Find where the given text appears and provide that cell's center as [x, y] coordinate. 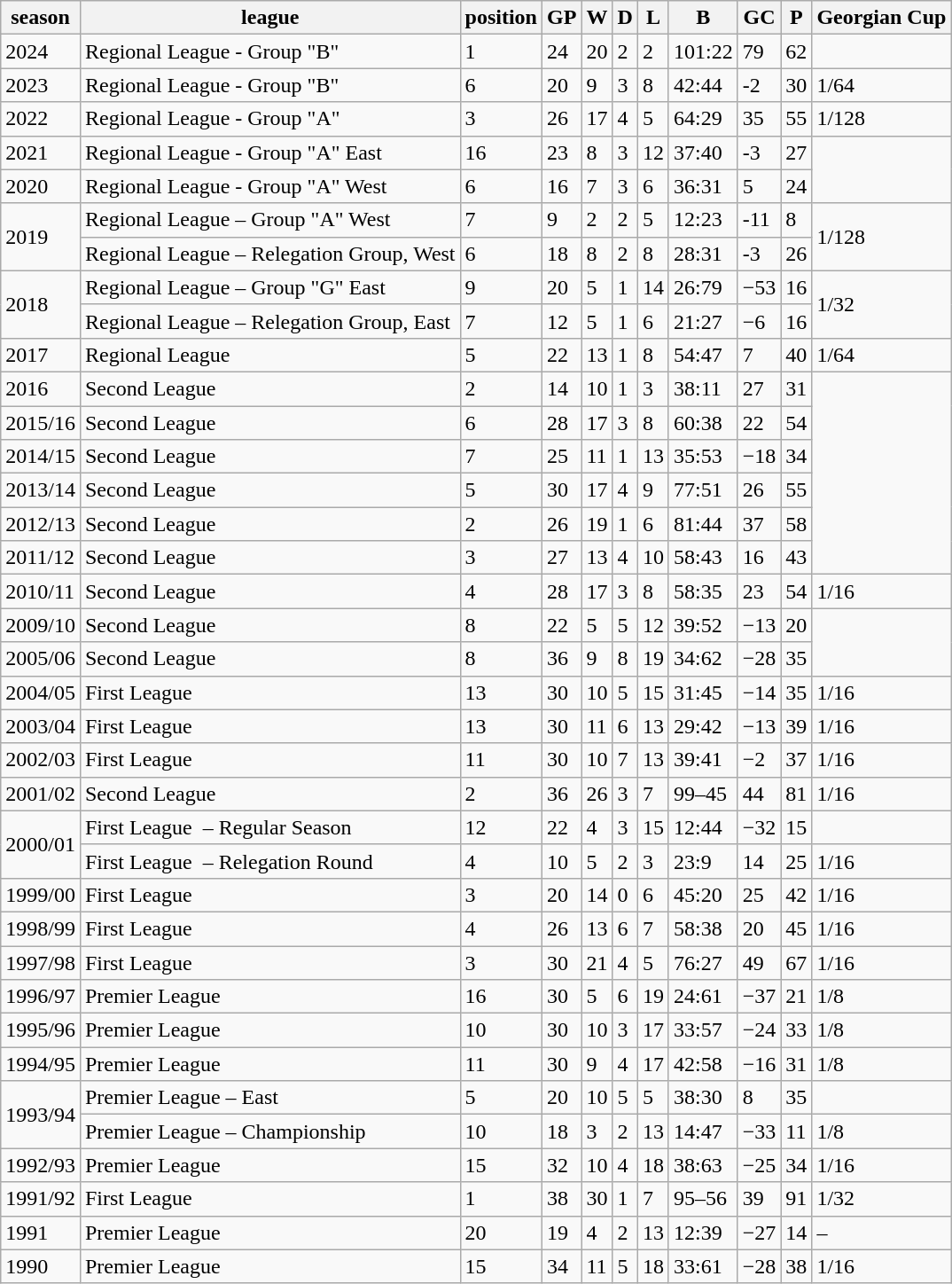
60:38 [703, 423]
58 [796, 524]
Regional League – Group "A" West [269, 220]
−2 [759, 760]
2013/14 [41, 490]
1999/00 [41, 895]
B [703, 18]
81 [796, 794]
1998/99 [41, 928]
2017 [41, 355]
First League – Regular Season [269, 827]
33 [796, 1030]
2011/12 [41, 558]
1991 [41, 1233]
33:61 [703, 1266]
2005/06 [41, 659]
64:29 [703, 119]
62 [796, 51]
2021 [41, 153]
−27 [759, 1233]
58:35 [703, 591]
54:47 [703, 355]
67 [796, 962]
29:42 [703, 726]
2022 [41, 119]
1995/96 [41, 1030]
2015/16 [41, 423]
99–45 [703, 794]
49 [759, 962]
12:39 [703, 1233]
L [652, 18]
34:62 [703, 659]
33:57 [703, 1030]
37:40 [703, 153]
Georgian Cup [881, 18]
2020 [41, 186]
−16 [759, 1064]
2003/04 [41, 726]
14:47 [703, 1131]
12:44 [703, 827]
2019 [41, 237]
−37 [759, 997]
2000/01 [41, 844]
1993/94 [41, 1115]
1997/98 [41, 962]
2012/13 [41, 524]
95–56 [703, 1199]
91 [796, 1199]
2001/02 [41, 794]
77:51 [703, 490]
Premier League – Championship [269, 1131]
2009/10 [41, 625]
31:45 [703, 693]
2004/05 [41, 693]
38:11 [703, 388]
P [796, 18]
101:22 [703, 51]
Premier League – East [269, 1098]
79 [759, 51]
−53 [759, 287]
W [597, 18]
44 [759, 794]
36:31 [703, 186]
24:61 [703, 997]
First League – Relegation Round [269, 861]
Regional League – Relegation Group, East [269, 321]
season [41, 18]
– [881, 1233]
−24 [759, 1030]
2002/03 [41, 760]
2018 [41, 304]
42:44 [703, 85]
28:31 [703, 254]
81:44 [703, 524]
38:63 [703, 1165]
−14 [759, 693]
Regional League [269, 355]
D [625, 18]
42:58 [703, 1064]
-11 [759, 220]
1991/92 [41, 1199]
12:23 [703, 220]
43 [796, 558]
1994/95 [41, 1064]
38:30 [703, 1098]
−33 [759, 1131]
23:9 [703, 861]
2024 [41, 51]
21:27 [703, 321]
2016 [41, 388]
2014/15 [41, 457]
39:52 [703, 625]
1990 [41, 1266]
Regional League - Group "A" [269, 119]
2023 [41, 85]
Regional League – Group "G" East [269, 287]
42 [796, 895]
35:53 [703, 457]
GC [759, 18]
32 [562, 1165]
1996/97 [41, 997]
Regional League - Group "A" East [269, 153]
−18 [759, 457]
-2 [759, 85]
GP [562, 18]
Regional League – Relegation Group, West [269, 254]
1992/93 [41, 1165]
position [501, 18]
39:41 [703, 760]
40 [796, 355]
−25 [759, 1165]
76:27 [703, 962]
26:79 [703, 287]
2010/11 [41, 591]
0 [625, 895]
45:20 [703, 895]
Regional League - Group "A" West [269, 186]
league [269, 18]
45 [796, 928]
58:43 [703, 558]
−32 [759, 827]
−6 [759, 321]
58:38 [703, 928]
